Provide the (x, y) coordinate of the cell's center where the given text is located.  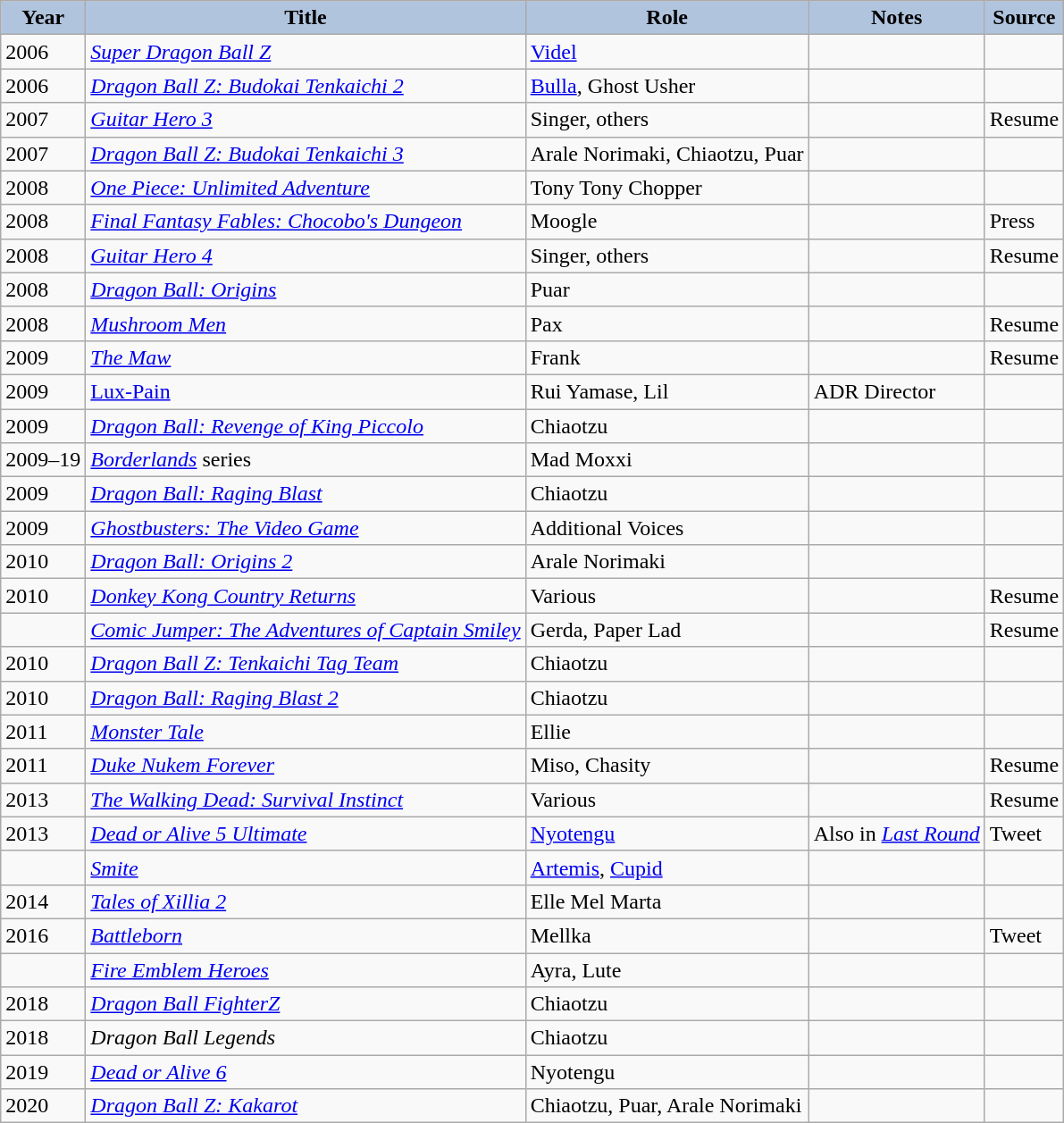
Monster Tale (306, 732)
Pax (666, 323)
Dragon Ball: Origins (306, 289)
ADR Director (897, 391)
Super Dragon Ball Z (306, 52)
2019 (43, 1072)
Also in Last Round (897, 834)
Dragon Ball: Raging Blast (306, 494)
Source (1024, 18)
Notes (897, 18)
Battleborn (306, 935)
Frank (666, 357)
Dragon Ball Z: Budokai Tenkaichi 2 (306, 86)
2014 (43, 901)
Mad Moxxi (666, 460)
The Walking Dead: Survival Instinct (306, 800)
Gerda, Paper Lad (666, 630)
Final Fantasy Fables: Chocobo's Dungeon (306, 222)
Videl (666, 52)
Additional Voices (666, 528)
Dragon Ball Z: Tenkaichi Tag Team (306, 664)
Dragon Ball Z: Kakarot (306, 1106)
Borderlands series (306, 460)
Arale Norimaki, Chiaotzu, Puar (666, 154)
Ellie (666, 732)
Rui Yamase, Lil (666, 391)
Moogle (666, 222)
Arale Norimaki (666, 562)
Mellka (666, 935)
Tony Tony Chopper (666, 188)
Chiaotzu, Puar, Arale Norimaki (666, 1106)
Dead or Alive 6 (306, 1072)
Dragon Ball Legends (306, 1038)
Guitar Hero 3 (306, 120)
Dragon Ball: Revenge of King Piccolo (306, 426)
Dragon Ball: Origins 2 (306, 562)
Artemis, Cupid (666, 867)
Dragon Ball: Raging Blast 2 (306, 698)
The Maw (306, 357)
Role (666, 18)
Tales of Xillia 2 (306, 901)
Fire Emblem Heroes (306, 969)
Donkey Kong Country Returns (306, 596)
2020 (43, 1106)
Elle Mel Marta (666, 901)
Dragon Ball FighterZ (306, 1004)
Duke Nukem Forever (306, 766)
Ayra, Lute (666, 969)
Mushroom Men (306, 323)
2016 (43, 935)
Ghostbusters: The Video Game (306, 528)
One Piece: Unlimited Adventure (306, 188)
Puar (666, 289)
Press (1024, 222)
Year (43, 18)
Dead or Alive 5 Ultimate (306, 834)
Smite (306, 867)
Lux-Pain (306, 391)
Comic Jumper: The Adventures of Captain Smiley (306, 630)
2009–19 (43, 460)
Title (306, 18)
Bulla, Ghost Usher (666, 86)
Dragon Ball Z: Budokai Tenkaichi 3 (306, 154)
Guitar Hero 4 (306, 256)
Miso, Chasity (666, 766)
